Scan for the cell matching the given text and deliver its [X, Y] coordinate at center. 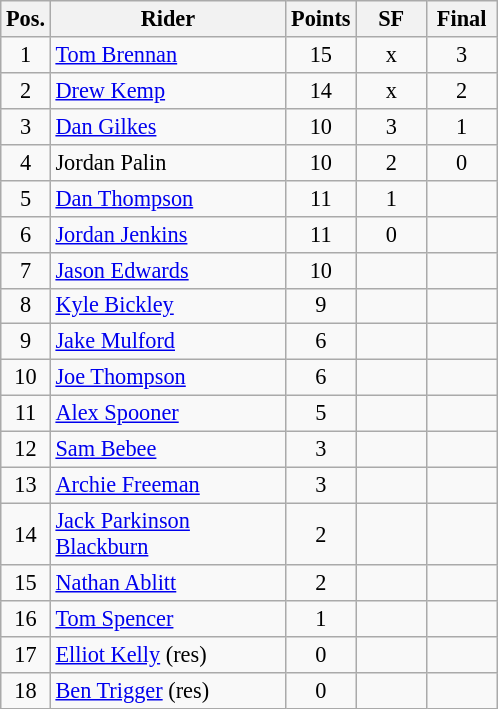
18 [26, 690]
SF [391, 19]
Pos. [26, 19]
Jason Edwards [168, 270]
Points [321, 19]
13 [26, 485]
Tom Brennan [168, 55]
12 [26, 450]
7 [26, 270]
Kyle Bickley [168, 306]
Ben Trigger (res) [168, 690]
Tom Spencer [168, 619]
Alex Spooner [168, 414]
Final [461, 19]
Jack Parkinson Blackburn [168, 534]
Nathan Ablitt [168, 583]
8 [26, 306]
16 [26, 619]
4 [26, 162]
Jordan Jenkins [168, 234]
Drew Kemp [168, 90]
Joe Thompson [168, 378]
Jordan Palin [168, 162]
Dan Gilkes [168, 126]
Jake Mulford [168, 342]
Elliot Kelly (res) [168, 655]
Archie Freeman [168, 485]
Rider [168, 19]
Dan Thompson [168, 198]
17 [26, 655]
Sam Bebee [168, 450]
